Find where the given text appears and provide that cell's center as [X, Y] coordinate. 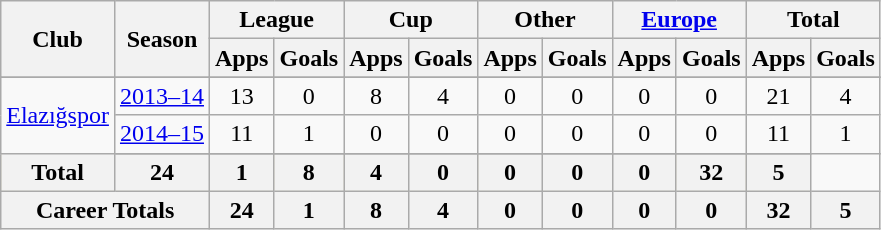
Elazığspor [58, 115]
21 [778, 96]
Club [58, 39]
13 [242, 96]
Career Totals [106, 210]
Europe [679, 20]
2014–15 [162, 134]
2013–14 [162, 96]
Season [162, 39]
Other [545, 20]
League [277, 20]
Cup [411, 20]
